Return the [X, Y] coordinate for the center point of the cell that contains the specified text.  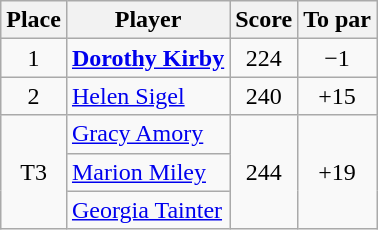
244 [264, 172]
Place [34, 20]
+15 [338, 96]
Dorothy Kirby [148, 58]
−1 [338, 58]
Helen Sigel [148, 96]
Gracy Amory [148, 134]
1 [34, 58]
T3 [34, 172]
Georgia Tainter [148, 210]
Marion Miley [148, 172]
+19 [338, 172]
Score [264, 20]
240 [264, 96]
Player [148, 20]
To par [338, 20]
2 [34, 96]
224 [264, 58]
